Pinpoint the cell where the given text exists, returning its [X, Y] midpoint coordinate. 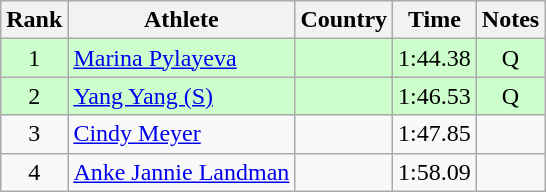
Rank [34, 20]
4 [34, 172]
1:47.85 [435, 134]
1:46.53 [435, 96]
Yang Yang (S) [182, 96]
Time [435, 20]
Athlete [182, 20]
Notes [510, 20]
Marina Pylayeva [182, 58]
2 [34, 96]
1:58.09 [435, 172]
3 [34, 134]
Anke Jannie Landman [182, 172]
Cindy Meyer [182, 134]
1 [34, 58]
1:44.38 [435, 58]
Country [344, 20]
